Capture the cell that displays the provided text and extract its [x, y] central coordinate. 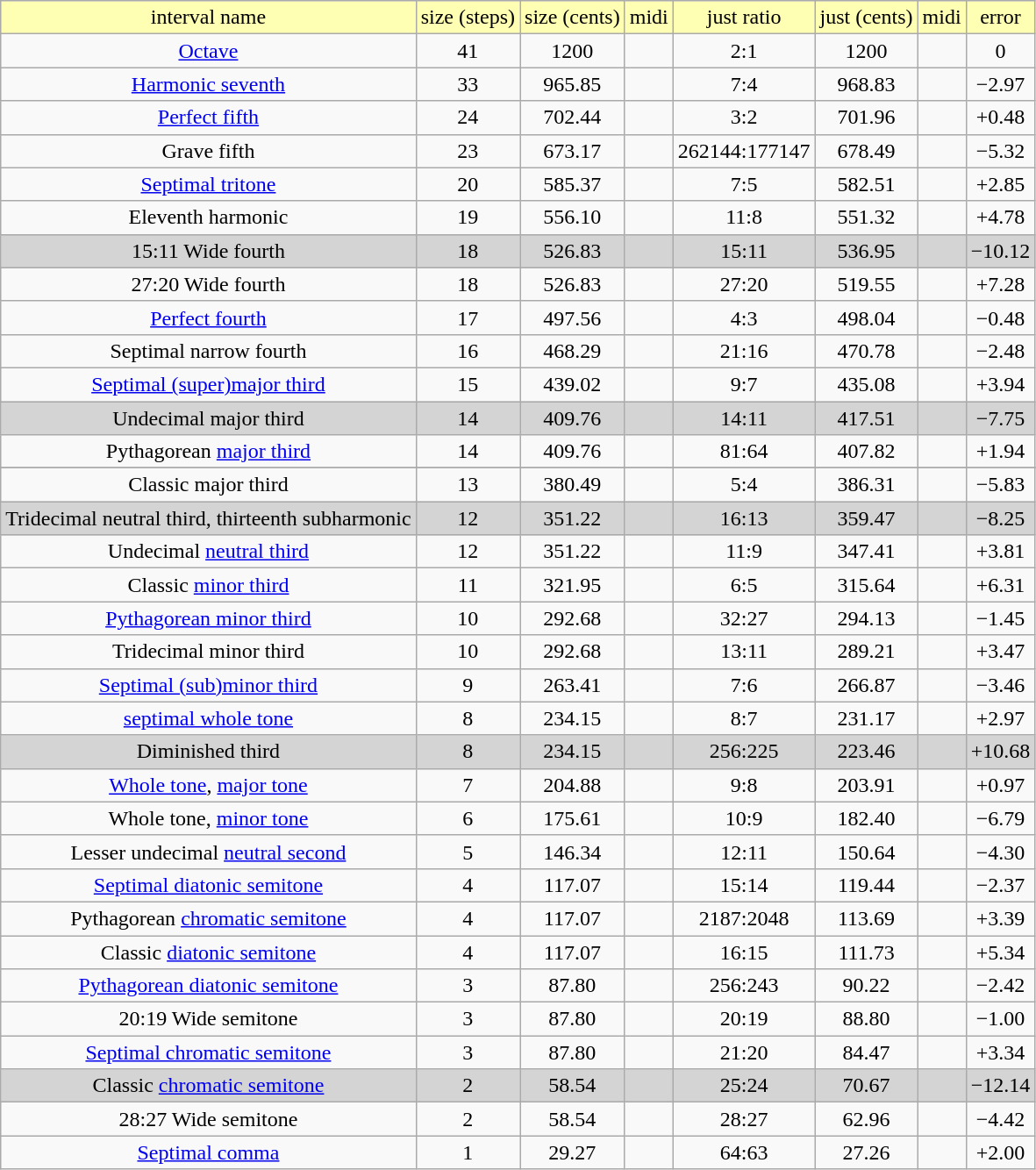
+3.34 [1000, 1052]
Tridecimal minor third [209, 652]
−3.46 [1000, 685]
84.47 [867, 1052]
Classic chromatic semitone [209, 1086]
498.04 [867, 317]
88.80 [867, 1019]
−0.48 [1000, 317]
150.64 [867, 852]
968.83 [867, 84]
−2.42 [1000, 986]
Whole tone, major tone [209, 785]
Classic major third [209, 485]
7:4 [744, 84]
error [1000, 18]
16:15 [744, 952]
20:19 Wide semitone [209, 1019]
347.41 [867, 552]
470.78 [867, 351]
20 [468, 184]
+2.00 [1000, 1152]
119.44 [867, 885]
Septimal (super)major third [209, 384]
Diminished third [209, 752]
+4.78 [1000, 218]
+0.97 [1000, 785]
+5.34 [1000, 952]
146.34 [573, 852]
−4.30 [1000, 852]
−10.12 [1000, 251]
Undecimal major third [209, 418]
25:24 [744, 1086]
1 [468, 1152]
Classic diatonic semitone [209, 952]
386.31 [867, 485]
Grave fifth [209, 151]
septimal whole tone [209, 718]
17 [468, 317]
−1.45 [1000, 618]
262144:177147 [744, 151]
size (steps) [468, 18]
−12.14 [1000, 1086]
Pythagorean chromatic semitone [209, 918]
673.17 [573, 151]
19 [468, 218]
+7.28 [1000, 284]
21:16 [744, 351]
+3.81 [1000, 552]
14:11 [744, 418]
62.96 [867, 1119]
12:11 [744, 852]
13:11 [744, 652]
Septimal tritone [209, 184]
701.96 [867, 118]
+6.31 [1000, 585]
8:7 [744, 718]
Whole tone, minor tone [209, 818]
536.95 [867, 251]
27.26 [867, 1152]
315.64 [867, 585]
−2.48 [1000, 351]
204.88 [573, 785]
41 [468, 51]
+3.47 [1000, 652]
+10.68 [1000, 752]
11:9 [744, 552]
Septimal narrow fourth [209, 351]
380.49 [573, 485]
5:4 [744, 485]
10:9 [744, 818]
0 [1000, 51]
2187:2048 [744, 918]
11 [468, 585]
−6.79 [1000, 818]
27:20 [744, 284]
Eleventh harmonic [209, 218]
Harmonic seventh [209, 84]
Pythagorean minor third [209, 618]
Undecimal neutral third [209, 552]
81:64 [744, 452]
2:1 [744, 51]
90.22 [867, 986]
15:11 [744, 251]
Octave [209, 51]
16:13 [744, 518]
28:27 Wide semitone [209, 1119]
−2.97 [1000, 84]
Septimal diatonic semitone [209, 885]
+0.48 [1000, 118]
263.41 [573, 685]
231.17 [867, 718]
551.32 [867, 218]
678.49 [867, 151]
−4.42 [1000, 1119]
3:2 [744, 118]
just (cents) [867, 18]
9:8 [744, 785]
7 [468, 785]
24 [468, 118]
Perfect fourth [209, 317]
556.10 [573, 218]
Tridecimal neutral third, thirteenth subharmonic [209, 518]
435.08 [867, 384]
+2.97 [1000, 718]
4:3 [744, 317]
+2.85 [1000, 184]
11:8 [744, 218]
16 [468, 351]
15:14 [744, 885]
439.02 [573, 384]
21:20 [744, 1052]
519.55 [867, 284]
20:19 [744, 1019]
965.85 [573, 84]
Perfect fifth [209, 118]
223.46 [867, 752]
289.21 [867, 652]
468.29 [573, 351]
Pythagorean major third [209, 452]
−8.25 [1000, 518]
9:7 [744, 384]
+1.94 [1000, 452]
7:5 [744, 184]
15 [468, 384]
15:11 Wide fourth [209, 251]
27:20 Wide fourth [209, 284]
+3.39 [1000, 918]
294.13 [867, 618]
Lesser undecimal neutral second [209, 852]
Septimal (sub)minor third [209, 685]
256:243 [744, 986]
Pythagorean diatonic semitone [209, 986]
Septimal chromatic semitone [209, 1052]
497.56 [573, 317]
417.51 [867, 418]
203.91 [867, 785]
359.47 [867, 518]
−5.83 [1000, 485]
7:6 [744, 685]
32:27 [744, 618]
182.40 [867, 818]
−7.75 [1000, 418]
just ratio [744, 18]
256:225 [744, 752]
13 [468, 485]
Classic minor third [209, 585]
266.87 [867, 685]
113.69 [867, 918]
64:63 [744, 1152]
size (cents) [573, 18]
702.44 [573, 118]
interval name [209, 18]
70.67 [867, 1086]
9 [468, 685]
+3.94 [1000, 384]
−2.37 [1000, 885]
321.95 [573, 585]
5 [468, 852]
111.73 [867, 952]
−5.32 [1000, 151]
6 [468, 818]
585.37 [573, 184]
28:27 [744, 1119]
582.51 [867, 184]
407.82 [867, 452]
Septimal comma [209, 1152]
23 [468, 151]
29.27 [573, 1152]
175.61 [573, 818]
−1.00 [1000, 1019]
6:5 [744, 585]
33 [468, 84]
